Locate the cell with the specified text and output its (x, y) center coordinate. 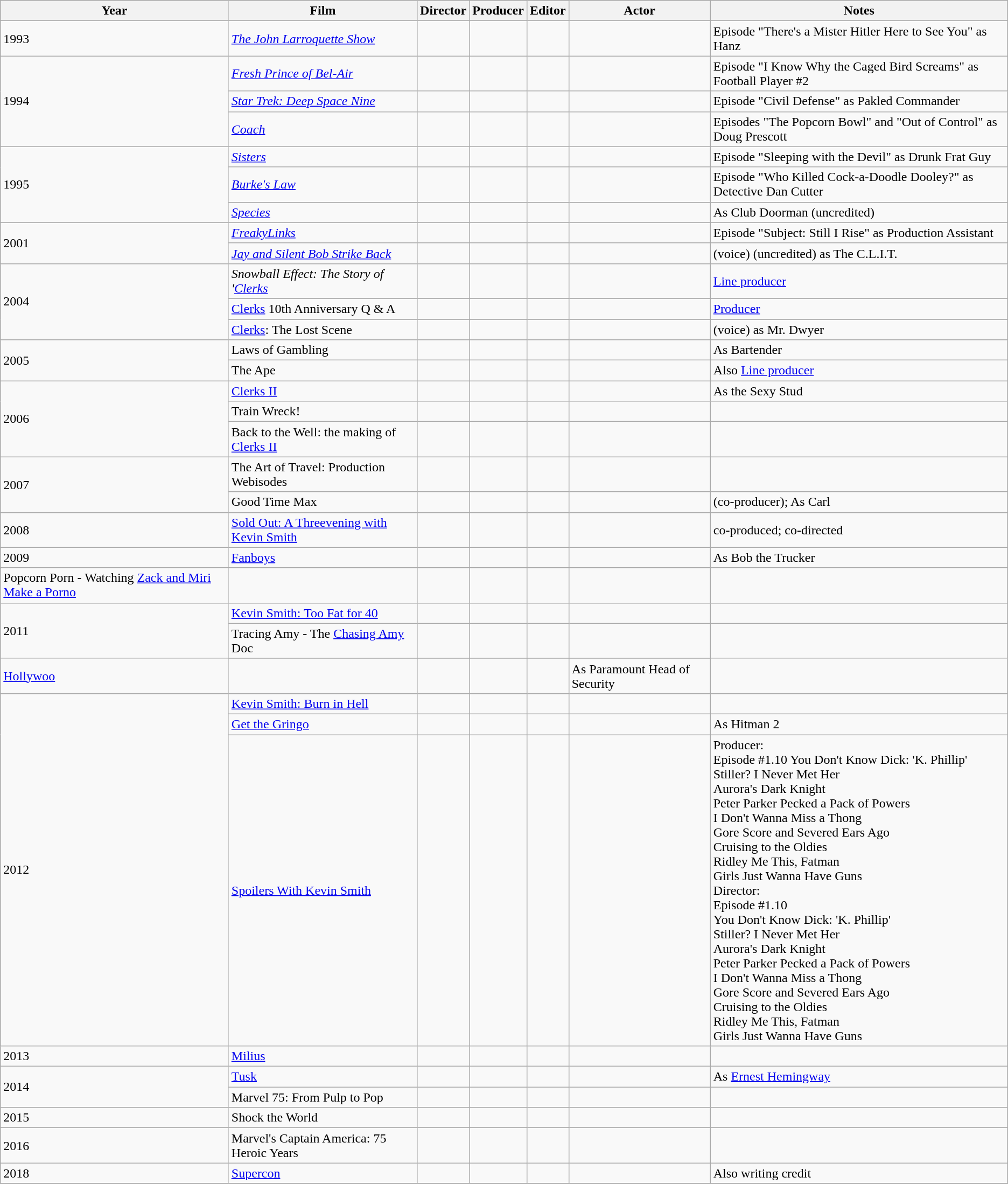
Marvel's Captain America: 75 Heroic Years (323, 1145)
Fresh Prince of Bel-Air (323, 73)
Snowball Effect: The Story of 'Clerks (323, 281)
Episodes "The Popcorn Bowl" and "Out of Control" as Doug Prescott (859, 129)
Get the Gringo (323, 724)
(co-producer); As Carl (859, 502)
1995 (115, 184)
As Bartender (859, 350)
Kevin Smith: Too Fat for 40 (323, 613)
Actor (640, 11)
Laws of Gambling (323, 350)
2007 (115, 485)
Star Trek: Deep Space Nine (323, 101)
As Hitman 2 (859, 724)
Marvel 75: From Pulp to Pop (323, 1097)
1993 (115, 39)
Episode "Civil Defense" as Pakled Commander (859, 101)
Good Time Max (323, 502)
Spoilers With Kevin Smith (323, 890)
2015 (115, 1118)
2006 (115, 419)
2011 (115, 630)
Tusk (323, 1077)
Also Line producer (859, 371)
Episode "Sleeping with the Devil" as Drunk Frat Guy (859, 157)
Also writing credit (859, 1173)
(voice) as Mr. Dwyer (859, 329)
Kevin Smith: Burn in Hell (323, 704)
2009 (115, 558)
2005 (115, 360)
As the Sexy Stud (859, 391)
Jay and Silent Bob Strike Back (323, 253)
2016 (115, 1145)
Clerks II (323, 391)
FreakyLinks (323, 233)
Episode "There's a Mister Hitler Here to See You" as Hanz (859, 39)
Milius (323, 1056)
Clerks: The Lost Scene (323, 329)
2001 (115, 243)
Episode "Subject: Still I Rise" as Production Assistant (859, 233)
2018 (115, 1173)
Train Wreck! (323, 412)
Hollywoo (115, 675)
Tracing Amy - The Chasing Amy Doc (323, 641)
Year (115, 11)
Sold Out: A Threevening with Kevin Smith (323, 530)
Species (323, 212)
Editor (548, 11)
Notes (859, 11)
Sisters (323, 157)
Line producer (859, 281)
2013 (115, 1056)
Back to the Well: the making of Clerks II (323, 440)
(voice) (uncredited) as The C.L.I.T. (859, 253)
As Bob the Trucker (859, 558)
Director (444, 11)
Coach (323, 129)
Shock the World (323, 1118)
Episode "Who Killed Cock-a-Doodle Dooley?" as Detective Dan Cutter (859, 184)
Clerks 10th Anniversary Q & A (323, 309)
1994 (115, 101)
Fanboys (323, 558)
The Art of Travel: Production Webisodes (323, 474)
2004 (115, 302)
As Paramount Head of Security (640, 675)
The John Larroquette Show (323, 39)
Episode "I Know Why the Caged Bird Screams" as Football Player #2 (859, 73)
As Ernest Hemingway (859, 1077)
2008 (115, 530)
2012 (115, 869)
Supercon (323, 1173)
Film (323, 11)
Popcorn Porn - Watching Zack and Miri Make a Porno (115, 585)
co-produced; co-directed (859, 530)
2014 (115, 1087)
The Ape (323, 371)
Burke's Law (323, 184)
As Club Doorman (uncredited) (859, 212)
